Find where the given text appears and provide that cell's center as (X, Y) coordinate. 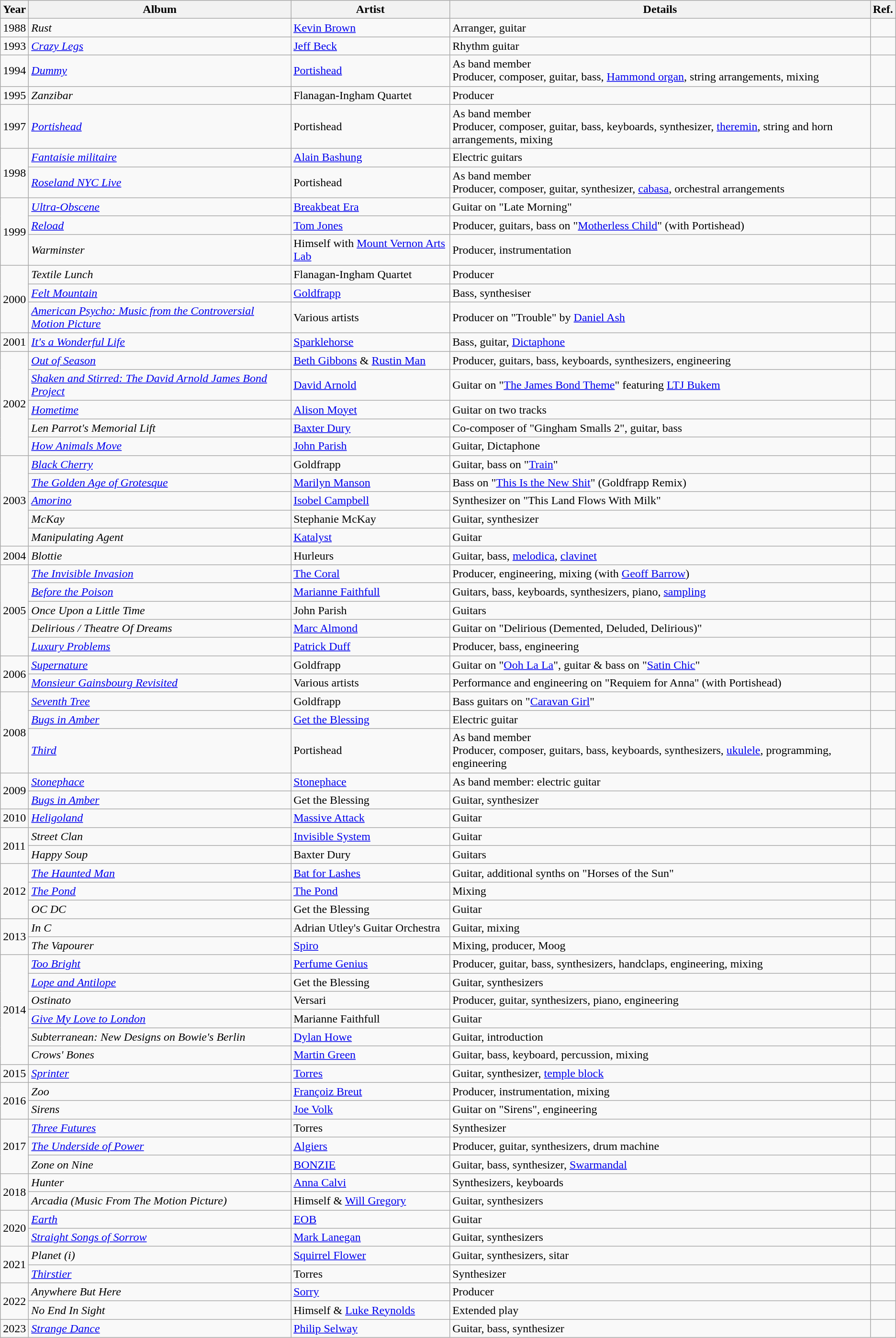
Producer, guitars, bass on "Motherless Child" (with Portishead) (661, 225)
1988 (14, 28)
Guitar, synthesizers, sitar (661, 1256)
Isobel Campbell (370, 501)
Heligoland (160, 818)
The Golden Age of Grotesque (160, 483)
2021 (14, 1265)
Fantaisie militaire (160, 157)
As band memberProducer, composer, guitar, bass, Hammond organ, string arrangements, mixing (661, 71)
Guitar, synthesizer, temple block (661, 1073)
Bass guitars on "Caravan Girl" (661, 701)
Monsieur Gainsbourg Revisited (160, 683)
Textile Lunch (160, 274)
2001 (14, 342)
Bass, guitar, Dictaphone (661, 342)
Subterranean: New Designs on Bowie's Berlin (160, 1037)
Details (661, 10)
Kevin Brown (370, 28)
Guitar on "Sirens", engineering (661, 1110)
Roseland NYC Live (160, 182)
Rhythm guitar (661, 46)
Guitars, bass, keyboards, synthesizers, piano, sampling (661, 592)
Third (160, 751)
Alison Moyet (370, 410)
Ref. (883, 10)
OC DC (160, 909)
Album (160, 10)
Françoiz Breut (370, 1091)
Tom Jones (370, 225)
Joe Volk (370, 1110)
2010 (14, 818)
Straight Songs of Sorrow (160, 1237)
Synthesizers, keyboards (661, 1182)
Planet (i) (160, 1256)
As band memberProducer, composer, guitar, synthesizer, cabasa, orchestral arrangements (661, 182)
In C (160, 927)
Zoo (160, 1091)
Out of Season (160, 360)
Producer, guitar, synthesizers, drum machine (661, 1146)
Alain Bashung (370, 157)
Guitar, bass, synthesizer (661, 1328)
1995 (14, 95)
Hurleurs (370, 555)
Artist (370, 10)
Ostinato (160, 1001)
The Coral (370, 573)
McKay (160, 519)
No End In Sight (160, 1310)
Sirens (160, 1110)
Earth (160, 1219)
It's a Wonderful Life (160, 342)
1997 (14, 126)
2013 (14, 936)
Producer, guitar, synthesizers, piano, engineering (661, 1001)
2009 (14, 791)
Marc Almond (370, 629)
2016 (14, 1101)
Guitar, bass, keyboard, percussion, mixing (661, 1055)
Guitar on two tracks (661, 410)
Bass, synthesiser (661, 292)
Co-composer of "Gingham Smalls 2", guitar, bass (661, 428)
Synthesizer on "This Land Flows With Milk" (661, 501)
2022 (14, 1301)
Stephanie McKay (370, 519)
Guitar, bass, synthesizer, Swarmandal (661, 1164)
The Vapourer (160, 946)
2003 (14, 501)
EOB (370, 1219)
Guitar on "The James Bond Theme" featuring LTJ Bukem (661, 385)
As band memberProducer, composer, guitars, bass, keyboards, synthesizers, ukulele, programming, engineering (661, 751)
Guitar, bass, melodica, clavinet (661, 555)
Guitar, Dictaphone (661, 446)
The Haunted Man (160, 873)
Len Parrot's Memorial Lift (160, 428)
Rust (160, 28)
Martin Green (370, 1055)
Delirious / Theatre Of Dreams (160, 629)
Shaken and Stirred: The David Arnold James Bond Project (160, 385)
Electric guitar (661, 720)
Zanzibar (160, 95)
Anywhere But Here (160, 1292)
Guitar, introduction (661, 1037)
Guitar on "Ooh La La", guitar & bass on "Satin Chic" (661, 665)
2023 (14, 1328)
The Invisible Invasion (160, 573)
Luxury Problems (160, 647)
Black Cherry (160, 464)
How Animals Move (160, 446)
Beth Gibbons & Rustin Man (370, 360)
Zone on Nine (160, 1164)
Producer, engineering, mixing (with Geoff Barrow) (661, 573)
BONZIE (370, 1164)
Patrick Duff (370, 647)
Katalyst (370, 537)
2011 (14, 845)
Mixing, producer, Moog (661, 946)
Bass on "This Is the New Shit" (Goldfrapp Remix) (661, 483)
Crazy Legs (160, 46)
The Underside of Power (160, 1146)
Anna Calvi (370, 1182)
2002 (14, 403)
Manipulating Agent (160, 537)
Amorino (160, 501)
Adrian Utley's Guitar Orchestra (370, 927)
Crows' Bones (160, 1055)
As band member: electric guitar (661, 782)
Himself & Luke Reynolds (370, 1310)
Invisible System (370, 836)
2006 (14, 674)
American Psycho: Music from the Controversial Motion Picture (160, 318)
Himself & Will Gregory (370, 1201)
Thirstier (160, 1274)
Guitar, additional synths on "Horses of the Sun" (661, 873)
Algiers (370, 1146)
Breakbeat Era (370, 207)
Before the Poison (160, 592)
Producer, guitars, bass, keyboards, synthesizers, engineering (661, 360)
Give My Love to London (160, 1019)
2005 (14, 610)
2014 (14, 1010)
Hunter (160, 1182)
As band memberProducer, composer, guitar, bass, keyboards, synthesizer, theremin, string and horn arrangements, mixing (661, 126)
2015 (14, 1073)
1998 (14, 173)
Producer on "Trouble" by Daniel Ash (661, 318)
Producer, instrumentation, mixing (661, 1091)
Himself with Mount Vernon Arts Lab (370, 250)
Felt Mountain (160, 292)
Perfume Genius (370, 964)
Jeff Beck (370, 46)
Happy Soup (160, 855)
2017 (14, 1146)
Reload (160, 225)
1999 (14, 232)
Supernature (160, 665)
Lope and Antilope (160, 982)
Arranger, guitar (661, 28)
Guitar on "Delirious (Demented, Deluded, Delirious)" (661, 629)
Squirrel Flower (370, 1256)
Massive Attack (370, 818)
2000 (14, 299)
2012 (14, 891)
Mark Lanegan (370, 1237)
1994 (14, 71)
Extended play (661, 1310)
Once Upon a Little Time (160, 610)
Sorry (370, 1292)
Dylan Howe (370, 1037)
Blottie (160, 555)
2018 (14, 1192)
Spiro (370, 946)
Too Bright (160, 964)
Sparklehorse (370, 342)
Bat for Lashes (370, 873)
Seventh Tree (160, 701)
Warminster (160, 250)
Electric guitars (661, 157)
Strange Dance (160, 1328)
2008 (14, 732)
Mixing (661, 891)
Dummy (160, 71)
Hometime (160, 410)
Producer, instrumentation (661, 250)
Guitar, mixing (661, 927)
Producer, guitar, bass, synthesizers, handclaps, engineering, mixing (661, 964)
Guitar, bass on "Train" (661, 464)
Ultra-Obscene (160, 207)
Marilyn Manson (370, 483)
Guitar on "Late Morning" (661, 207)
2020 (14, 1228)
Year (14, 10)
Performance and engineering on "Requiem for Anna" (with Portishead) (661, 683)
1993 (14, 46)
Sprinter (160, 1073)
Versari (370, 1001)
David Arnold (370, 385)
2004 (14, 555)
Three Futures (160, 1128)
Street Clan (160, 836)
Arcadia (Music From The Motion Picture) (160, 1201)
Producer, bass, engineering (661, 647)
Philip Selway (370, 1328)
